For the text-containing cell, return its midpoint in (x, y) coordinate format. 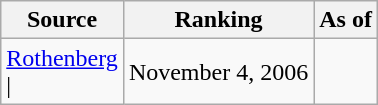
November 4, 2006 (218, 72)
As of (346, 20)
Source (62, 20)
Ranking (218, 20)
Rothenberg| (62, 72)
